For the text-containing cell, return its midpoint in (X, Y) coordinate format. 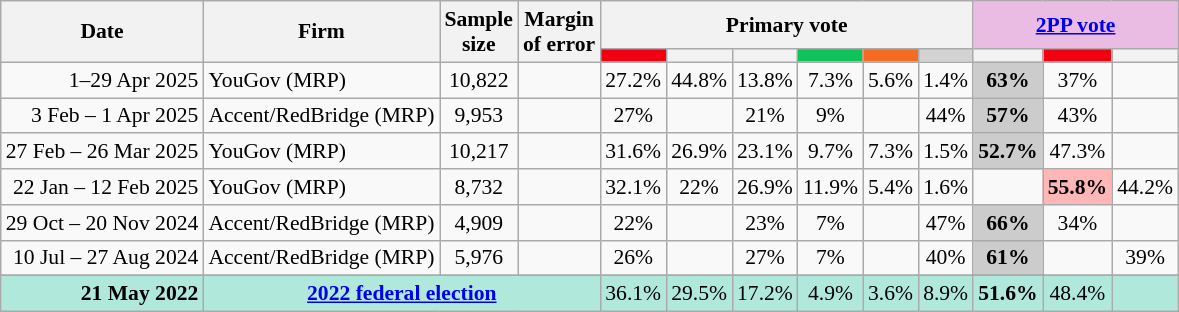
1.5% (946, 152)
47.3% (1078, 152)
17.2% (765, 294)
10,217 (479, 152)
44% (946, 116)
51.6% (1008, 294)
37% (1078, 80)
44.8% (699, 80)
13.8% (765, 80)
3.6% (890, 294)
66% (1008, 223)
44.2% (1145, 187)
Date (102, 32)
23% (765, 223)
2PP vote (1076, 25)
2022 federal election (402, 294)
31.6% (633, 152)
21% (765, 116)
4,909 (479, 223)
8.9% (946, 294)
21 May 2022 (102, 294)
4.9% (830, 294)
36.1% (633, 294)
48.4% (1078, 294)
23.1% (765, 152)
11.9% (830, 187)
22 Jan – 12 Feb 2025 (102, 187)
29.5% (699, 294)
52.7% (1008, 152)
1.4% (946, 80)
5.4% (890, 187)
55.8% (1078, 187)
5,976 (479, 258)
9.7% (830, 152)
27.2% (633, 80)
Marginof error (559, 32)
29 Oct – 20 Nov 2024 (102, 223)
61% (1008, 258)
9% (830, 116)
Primary vote (786, 25)
32.1% (633, 187)
43% (1078, 116)
47% (946, 223)
27 Feb – 26 Mar 2025 (102, 152)
9,953 (479, 116)
26% (633, 258)
40% (946, 258)
5.6% (890, 80)
1.6% (946, 187)
34% (1078, 223)
3 Feb – 1 Apr 2025 (102, 116)
57% (1008, 116)
Firm (321, 32)
10 Jul – 27 Aug 2024 (102, 258)
63% (1008, 80)
1–29 Apr 2025 (102, 80)
39% (1145, 258)
Samplesize (479, 32)
10,822 (479, 80)
8,732 (479, 187)
